Identify which cell holds the provided text, then report its [x, y] central coordinate. 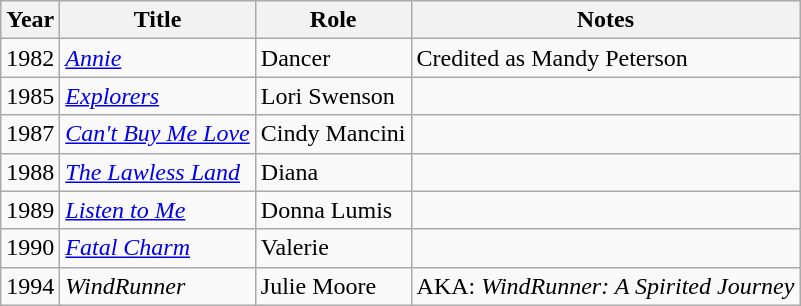
Listen to Me [158, 210]
Title [158, 20]
1987 [30, 134]
1989 [30, 210]
Annie [158, 58]
AKA: WindRunner: A Spirited Journey [606, 286]
1982 [30, 58]
The Lawless Land [158, 172]
Fatal Charm [158, 248]
1985 [30, 96]
Lori Swenson [333, 96]
1990 [30, 248]
Can't Buy Me Love [158, 134]
Valerie [333, 248]
1988 [30, 172]
Donna Lumis [333, 210]
Diana [333, 172]
1994 [30, 286]
Cindy Mancini [333, 134]
Notes [606, 20]
Credited as Mandy Peterson [606, 58]
Julie Moore [333, 286]
Dancer [333, 58]
Year [30, 20]
Explorers [158, 96]
Role [333, 20]
WindRunner [158, 286]
